Provide the (X, Y) coordinate of the cell's center where the given text is located.  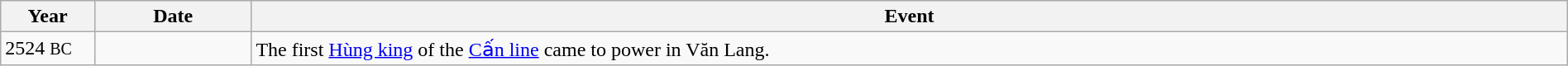
2524 BC (48, 49)
Year (48, 16)
The first Hùng king of the Cấn line came to power in Văn Lang. (910, 49)
Event (910, 16)
Date (172, 16)
